Output the [x, y] coordinate of the center of the cell containing the given text.  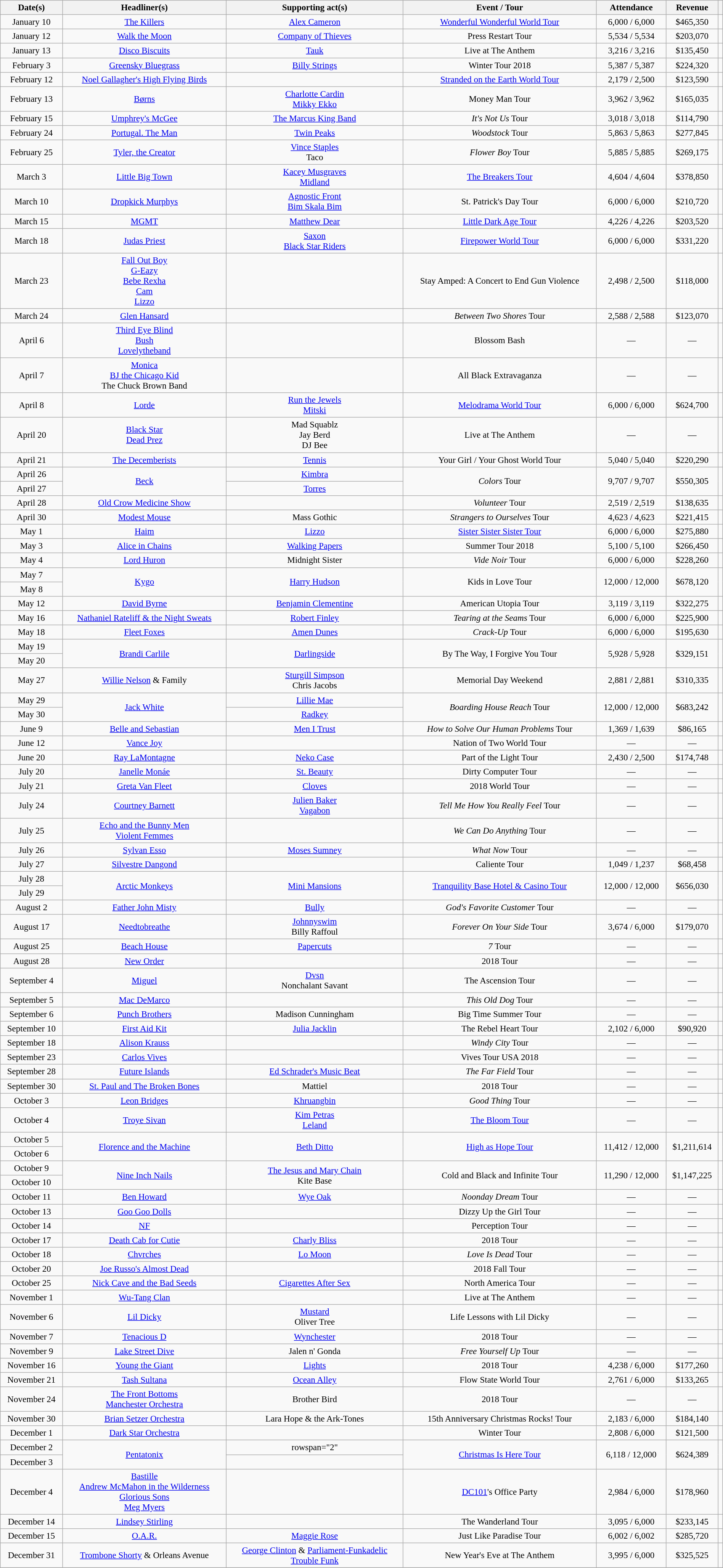
The Marcus King Band [315, 119]
November 24 [31, 1399]
Dark Star Orchestra [144, 1433]
May 7 [31, 575]
April 8 [31, 405]
Nathaniel Rateliff & the Night Sweats [144, 618]
$225,900 [692, 618]
Fall Out BoyG-EazyBebe RexhaCamLizzo [144, 281]
Little Dark Age Tour [500, 221]
Fleet Foxes [144, 632]
Tenacious D [144, 1337]
$133,265 [692, 1380]
Echo and the Bunny MenViolent Femmes [144, 831]
Beck [144, 481]
rowspan="2" [315, 1448]
$224,320 [692, 65]
By The Way, I Forgive You Tour [500, 654]
Ray LaMontagne [144, 758]
6,118 / 12,000 [631, 1454]
2,102 / 6,000 [631, 1029]
Pentatonix [144, 1454]
Janelle Monáe [144, 772]
Attendance [631, 8]
2,519 / 2,519 [631, 503]
Bully [315, 908]
May 3 [31, 546]
Vives Tour USA 2018 [500, 1057]
$331,220 [692, 241]
Men I Trust [315, 729]
Arctic Monkeys [144, 885]
4,604 / 4,604 [631, 177]
February 25 [31, 153]
$1,211,614 [692, 1146]
Kygo [144, 582]
Volunteer Tour [500, 503]
September 18 [31, 1043]
Dirty Computer Tour [500, 772]
May 16 [31, 618]
Alison Krauss [144, 1043]
Death Cab for Cutie [144, 1240]
$90,920 [692, 1029]
Wu-Tang Clan [144, 1298]
April 21 [31, 460]
October 20 [31, 1269]
Headliner(s) [144, 8]
American Utopia Tour [500, 604]
February 12 [31, 80]
December 15 [31, 1536]
July 21 [31, 786]
December 14 [31, 1521]
Julia Jacklin [315, 1029]
Madison Cunningham [315, 1014]
This Old Dog Tour [500, 1000]
Punch Brothers [144, 1014]
The Decemberists [144, 460]
11,412 / 12,000 [631, 1146]
Windy City Tour [500, 1043]
$269,175 [692, 153]
Father John Misty [144, 908]
Mattiel [315, 1086]
April 27 [31, 488]
$378,850 [692, 177]
Dizzy Up the Girl Tour [500, 1211]
$184,140 [692, 1419]
Silvestre Dangond [144, 864]
Wynchester [315, 1337]
3,018 / 3,018 [631, 119]
Third Eye BlindBushLovelytheband [144, 341]
Mac DeMarco [144, 1000]
Chvrches [144, 1255]
Sturgill SimpsonChris Jacobs [315, 680]
Ocean Alley [315, 1380]
2018 World Tour [500, 786]
Jack White [144, 707]
$325,525 [692, 1556]
Flow State World Tour [500, 1380]
Alex Cameron [315, 22]
Crack-Up Tour [500, 632]
October 4 [31, 1120]
St. Paul and The Broken Bones [144, 1086]
Company of Thieves [315, 36]
July 29 [31, 893]
Greta Van Fleet [144, 786]
July 28 [31, 879]
High as Hope Tour [500, 1146]
The Ascension Tour [500, 981]
July 26 [31, 850]
Winter Tour [500, 1433]
6,002 / 6,002 [631, 1536]
Date(s) [31, 8]
Brian Setzer Orchestra [144, 1419]
August 25 [31, 946]
Glen Hansard [144, 316]
St. Patrick's Day Tour [500, 202]
April 26 [31, 474]
October 18 [31, 1255]
5,885 / 5,885 [631, 153]
Mini Mansions [315, 885]
$624,700 [692, 405]
January 13 [31, 51]
Love Is Dead Tour [500, 1255]
December 3 [31, 1462]
The Rebel Heart Tour [500, 1029]
Life Lessons with Lil Dicky [500, 1317]
Firepower World Tour [500, 241]
2,808 / 6,000 [631, 1433]
September 6 [31, 1014]
MGMT [144, 221]
November 30 [31, 1419]
First Aid Kit [144, 1029]
George Clinton & Parliament-FunkadelicTrouble Funk [315, 1556]
Florence and the Machine [144, 1146]
Mass Gothic [315, 517]
April 7 [31, 376]
Courtney Barnett [144, 806]
October 14 [31, 1226]
JohnnyswimBilly Raffoul [315, 927]
Christmas Is Here Tour [500, 1454]
May 18 [31, 632]
5,387 / 5,387 [631, 65]
$220,290 [692, 460]
Melodrama World Tour [500, 405]
3,119 / 3,119 [631, 604]
$233,145 [692, 1521]
March 18 [31, 241]
$114,790 [692, 119]
March 23 [31, 281]
Agnostic FrontBim Skala Bim [315, 202]
September 10 [31, 1029]
Miguel [144, 981]
2,498 / 2,500 [631, 281]
The Wanderland Tour [500, 1521]
NF [144, 1226]
15th Anniversary Christmas Rocks! Tour [500, 1419]
Colors Tour [500, 481]
November 1 [31, 1298]
November 6 [31, 1317]
February 15 [31, 119]
Tell Me How You Really Feel Tour [500, 806]
Stay Amped: A Concert to End Gun Violence [500, 281]
December 31 [31, 1556]
Midnight Sister [315, 561]
Vide Noir Tour [500, 561]
$68,458 [692, 864]
March 3 [31, 177]
$123,590 [692, 80]
5,040 / 5,040 [631, 460]
Nine Inch Nails [144, 1175]
Torres [315, 488]
Needtobreathe [144, 927]
Amen Dunes [315, 632]
Billy Strings [315, 65]
Wye Oak [315, 1197]
5,100 / 5,100 [631, 546]
The Breakers Tour [500, 177]
Big Time Summer Tour [500, 1014]
May 8 [31, 589]
November 21 [31, 1380]
Lara Hope & the Ark-Tones [315, 1419]
Goo Goo Dolls [144, 1211]
Cold and Black and Infinite Tour [500, 1175]
Greensky Bluegrass [144, 65]
Judas Priest [144, 241]
September 4 [31, 981]
3,674 / 6,000 [631, 927]
Jalen n' Gonda [315, 1351]
Free Yourself Up Tour [500, 1351]
Lizzo [315, 532]
Cloves [315, 786]
$121,500 [692, 1433]
Papercuts [315, 946]
$138,635 [692, 503]
Sister Sister Sister Tour [500, 532]
3,962 / 3,962 [631, 99]
Dropkick Murphys [144, 202]
$266,450 [692, 546]
January 12 [31, 36]
Harry Hudson [315, 582]
October 10 [31, 1182]
3,216 / 3,216 [631, 51]
Mad SquablzJay BerdDJ Bee [315, 435]
March 15 [31, 221]
The Far Field Tour [500, 1072]
December 1 [31, 1433]
2,761 / 6,000 [631, 1380]
The Jesus and Mary ChainKite Base [315, 1175]
Belle and Sebastian [144, 729]
October 17 [31, 1240]
Tearing at the Seams Tour [500, 618]
June 12 [31, 743]
Young the Giant [144, 1366]
$179,070 [692, 927]
Kids in Love Tour [500, 582]
$86,165 [692, 729]
Børns [144, 99]
$174,748 [692, 758]
$322,275 [692, 604]
1,369 / 1,639 [631, 729]
Tash Sultana [144, 1380]
Kim PetrasLeland [315, 1120]
$275,880 [692, 532]
Twin Peaks [315, 133]
Black StarDead Prez [144, 435]
Forever On Your Side Tour [500, 927]
Maggie Rose [315, 1536]
February 24 [31, 133]
Boarding House Reach Tour [500, 707]
September 30 [31, 1086]
Money Man Tour [500, 99]
Perception Tour [500, 1226]
Modest Mouse [144, 517]
October 11 [31, 1197]
February 13 [31, 99]
MonicaBJ the Chicago KidThe Chuck Brown Band [144, 376]
11,290 / 12,000 [631, 1175]
Darlingside [315, 654]
May 30 [31, 715]
Charly Bliss [315, 1240]
Disco Biscuits [144, 51]
5,534 / 5,534 [631, 36]
Carlos Vives [144, 1057]
May 12 [31, 604]
$329,151 [692, 654]
$178,960 [692, 1492]
The Killers [144, 22]
2,881 / 2,881 [631, 680]
May 20 [31, 661]
June 9 [31, 729]
New Year's Eve at The Anthem [500, 1556]
$228,260 [692, 561]
Joe Russo's Almost Dead [144, 1269]
3,995 / 6,000 [631, 1556]
Lights [315, 1366]
December 4 [31, 1492]
November 7 [31, 1337]
October 3 [31, 1100]
North America Tour [500, 1283]
Kacey MusgravesMidland [315, 177]
7 Tour [500, 946]
Good Thing Tour [500, 1100]
Supporting act(s) [315, 8]
Umphrey's McGee [144, 119]
Lake Street Dive [144, 1351]
2,430 / 2,500 [631, 758]
$203,070 [692, 36]
$678,120 [692, 582]
$135,450 [692, 51]
Julien BakerVagabon [315, 806]
Brandi Carlile [144, 654]
November 9 [31, 1351]
July 20 [31, 772]
SaxonBlack Star Riders [315, 241]
Ed Schrader's Music Beat [315, 1072]
What Now Tour [500, 850]
Kimbra [315, 474]
Vance Joy [144, 743]
Stranded on the Earth World Tour [500, 80]
2,183 / 6,000 [631, 1419]
Neko Case [315, 758]
9,707 / 9,707 [631, 481]
May 29 [31, 700]
2,179 / 2,500 [631, 80]
September 23 [31, 1057]
June 20 [31, 758]
Alice in Chains [144, 546]
October 9 [31, 1168]
October 6 [31, 1154]
4,623 / 4,623 [631, 517]
$310,335 [692, 680]
Nick Cave and the Bad Seeds [144, 1283]
September 28 [31, 1072]
$277,845 [692, 133]
February 3 [31, 65]
Walking Papers [315, 546]
Nation of Two World Tour [500, 743]
MustardOliver Tree [315, 1317]
April 28 [31, 503]
2,588 / 2,588 [631, 316]
Caliente Tour [500, 864]
It's Not Us Tour [500, 119]
March 24 [31, 316]
Troye Sivan [144, 1120]
4,238 / 6,000 [631, 1366]
August 17 [31, 927]
May 19 [31, 647]
$656,030 [692, 885]
$465,350 [692, 22]
Moses Sumney [315, 850]
Vince StaplesTaco [315, 153]
5,863 / 5,863 [631, 133]
Charlotte CardinMikky Ekko [315, 99]
Part of the Light Tour [500, 758]
3,095 / 6,000 [631, 1521]
Noel Gallagher's High Flying Birds [144, 80]
$195,630 [692, 632]
August 2 [31, 908]
$1,147,225 [692, 1175]
July 24 [31, 806]
May 27 [31, 680]
St. Beauty [315, 772]
Tranquility Base Hotel & Casino Tour [500, 885]
$118,000 [692, 281]
Portugal. The Man [144, 133]
Blossom Bash [500, 341]
BastilleAndrew McMahon in the WildernessGlorious SonsMeg Myers [144, 1492]
DC101's Office Party [500, 1492]
Event / Tour [500, 8]
Strangers to Ourselves Tour [500, 517]
How to Solve Our Human Problems Tour [500, 729]
$550,305 [692, 481]
Noonday Dream Tour [500, 1197]
Willie Nelson & Family [144, 680]
$210,720 [692, 202]
Tyler, the Creator [144, 153]
Leon Bridges [144, 1100]
Tennis [315, 460]
Old Crow Medicine Show [144, 503]
Lil Dicky [144, 1317]
Lillie Mae [315, 700]
Walk the Moon [144, 36]
Flower Boy Tour [500, 153]
Sylvan Esso [144, 850]
October 25 [31, 1283]
Woodstock Tour [500, 133]
Cigarettes After Sex [315, 1283]
January 10 [31, 22]
Khruangbin [315, 1100]
We Can Do Anything Tour [500, 831]
Just Like Paradise Tour [500, 1536]
The Bloom Tour [500, 1120]
Haim [144, 532]
Robert Finley [315, 618]
The Front BottomsManchester Orchestra [144, 1399]
Run the JewelsMitski [315, 405]
$221,415 [692, 517]
Brother Bird [315, 1399]
Lo Moon [315, 1255]
May 1 [31, 532]
$177,260 [692, 1366]
Lindsey Stirling [144, 1521]
O.A.R. [144, 1536]
April 6 [31, 341]
April 20 [31, 435]
April 30 [31, 517]
4,226 / 4,226 [631, 221]
Between Two Shores Tour [500, 316]
Revenue [692, 8]
Summer Tour 2018 [500, 546]
5,928 / 5,928 [631, 654]
1,049 / 1,237 [631, 864]
Winter Tour 2018 [500, 65]
Lord Huron [144, 561]
Memorial Day Weekend [500, 680]
New Order [144, 961]
Little Big Town [144, 177]
Future Islands [144, 1072]
October 5 [31, 1139]
Beach House [144, 946]
DvsnNonchalant Savant [315, 981]
$285,720 [692, 1536]
$165,035 [692, 99]
Your Girl / Your Ghost World Tour [500, 460]
March 10 [31, 202]
December 2 [31, 1448]
Matthew Dear [315, 221]
May 4 [31, 561]
Wonderful Wonderful World Tour [500, 22]
$123,070 [692, 316]
August 28 [31, 961]
July 27 [31, 864]
Press Restart Tour [500, 36]
2,984 / 6,000 [631, 1492]
$203,520 [692, 221]
October 13 [31, 1211]
God's Favorite Customer Tour [500, 908]
November 16 [31, 1366]
$624,389 [692, 1454]
$683,242 [692, 707]
Lorde [144, 405]
Trombone Shorty & Orleans Avenue [144, 1556]
All Black Extravaganza [500, 376]
Radkey [315, 715]
Tauk [315, 51]
2018 Fall Tour [500, 1269]
Ben Howard [144, 1197]
David Byrne [144, 604]
July 25 [31, 831]
September 5 [31, 1000]
Beth Ditto [315, 1146]
Benjamin Clementine [315, 604]
